Return [X, Y] of the center of cell containing provided text 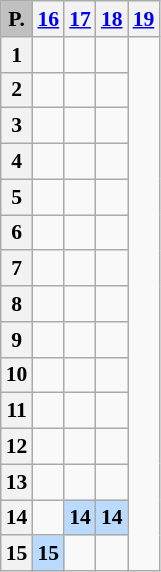
P. [17, 19]
13 [17, 482]
8 [17, 304]
7 [17, 269]
5 [17, 197]
10 [17, 375]
3 [17, 126]
2 [17, 90]
6 [17, 233]
11 [17, 411]
12 [17, 447]
1 [17, 55]
16 [48, 19]
9 [17, 340]
17 [80, 19]
18 [112, 19]
4 [17, 162]
19 [144, 19]
